Detect which cell encompasses the target text, then output its [x, y] center coordinate. 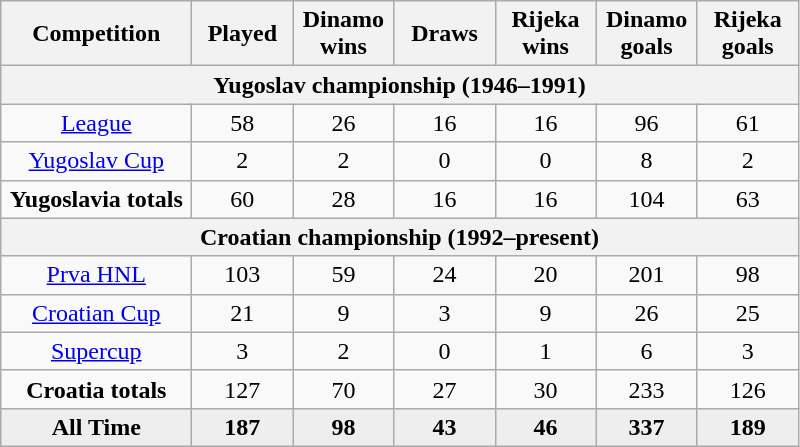
Yugoslav Cup [96, 161]
187 [242, 427]
20 [546, 275]
27 [444, 389]
58 [242, 123]
61 [748, 123]
201 [646, 275]
Draws [444, 34]
337 [646, 427]
233 [646, 389]
Rijeka wins [546, 34]
Croatian championship (1992–present) [400, 237]
103 [242, 275]
63 [748, 199]
46 [546, 427]
126 [748, 389]
Played [242, 34]
1 [546, 351]
8 [646, 161]
189 [748, 427]
96 [646, 123]
Yugoslavia totals [96, 199]
30 [546, 389]
59 [344, 275]
104 [646, 199]
Dinamo goals [646, 34]
6 [646, 351]
28 [344, 199]
127 [242, 389]
70 [344, 389]
All Time [96, 427]
Yugoslav championship (1946–1991) [400, 85]
Dinamo wins [344, 34]
21 [242, 313]
25 [748, 313]
League [96, 123]
Rijeka goals [748, 34]
43 [444, 427]
Supercup [96, 351]
60 [242, 199]
Competition [96, 34]
Croatia totals [96, 389]
Croatian Cup [96, 313]
Prva HNL [96, 275]
24 [444, 275]
